Identify which cell holds the provided text, then report its (X, Y) central coordinate. 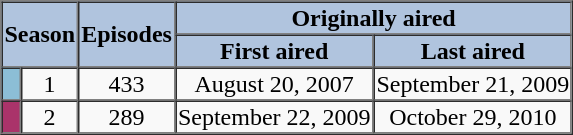
433 (126, 84)
First aired (274, 50)
1 (50, 84)
August 20, 2007 (274, 84)
289 (126, 116)
October 29, 2010 (474, 116)
Last aired (474, 50)
Originally aired (374, 18)
2 (50, 116)
September 22, 2009 (274, 116)
Episodes (126, 35)
September 21, 2009 (474, 84)
Season (40, 35)
